Output the (x, y) coordinate of the center of the cell containing the given text.  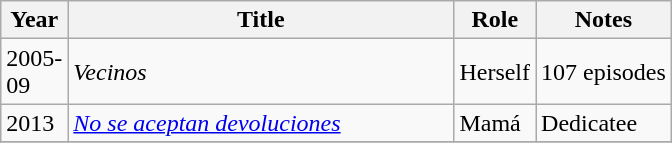
Herself (495, 72)
No se aceptan devoluciones (261, 123)
Notes (604, 20)
2013 (34, 123)
Role (495, 20)
Year (34, 20)
Mamá (495, 123)
2005-09 (34, 72)
Dedicatee (604, 123)
107 episodes (604, 72)
Title (261, 20)
Vecinos (261, 72)
